Determine the [x, y] coordinate at the center of the cell enclosing the given text.  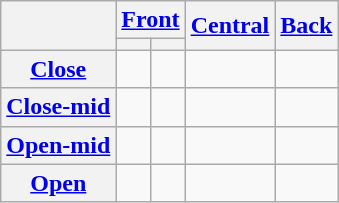
Close [58, 69]
Front [150, 20]
Back [306, 26]
Close-mid [58, 107]
Open [58, 183]
Central [230, 26]
Open-mid [58, 145]
